Capture the cell that displays the provided text and extract its [x, y] central coordinate. 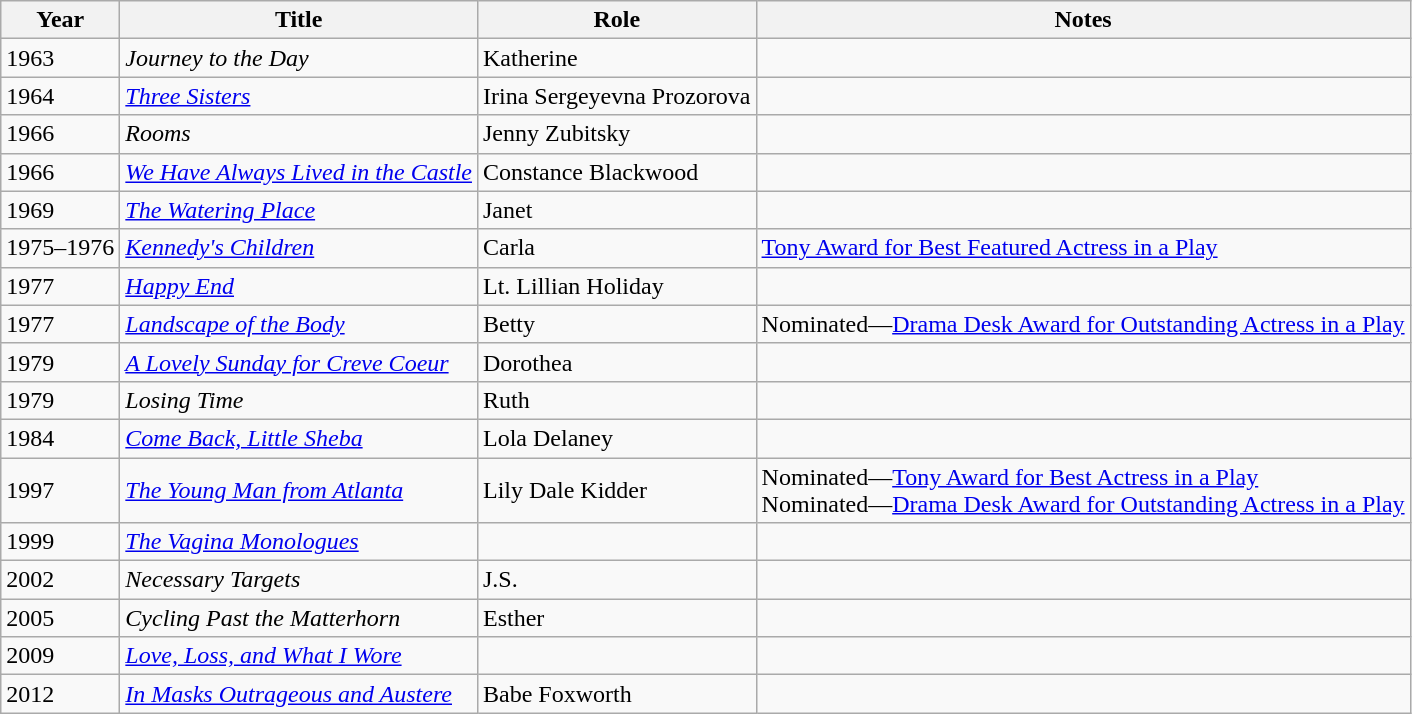
2002 [60, 580]
Journey to the Day [299, 58]
1999 [60, 542]
The Watering Place [299, 210]
Ruth [616, 400]
In Masks Outrageous and Austere [299, 694]
Losing Time [299, 400]
Babe Foxworth [616, 694]
Jenny Zubitsky [616, 134]
2009 [60, 656]
The Vagina Monologues [299, 542]
J.S. [616, 580]
The Young Man from Atlanta [299, 490]
1984 [60, 438]
Esther [616, 618]
Carla [616, 248]
1969 [60, 210]
Three Sisters [299, 96]
Happy End [299, 286]
Nominated—Drama Desk Award for Outstanding Actress in a Play [1083, 324]
Irina Sergeyevna Prozorova [616, 96]
Kennedy's Children [299, 248]
Notes [1083, 20]
Cycling Past the Matterhorn [299, 618]
Constance Blackwood [616, 172]
Dorothea [616, 362]
Love, Loss, and What I Wore [299, 656]
1964 [60, 96]
Role [616, 20]
Katherine [616, 58]
Come Back, Little Sheba [299, 438]
Nominated—Tony Award for Best Actress in a PlayNominated—Drama Desk Award for Outstanding Actress in a Play [1083, 490]
Necessary Targets [299, 580]
Year [60, 20]
1975–1976 [60, 248]
Janet [616, 210]
Rooms [299, 134]
Tony Award for Best Featured Actress in a Play [1083, 248]
2005 [60, 618]
Landscape of the Body [299, 324]
1963 [60, 58]
Lt. Lillian Holiday [616, 286]
A Lovely Sunday for Creve Coeur [299, 362]
Lily Dale Kidder [616, 490]
Title [299, 20]
2012 [60, 694]
We Have Always Lived in the Castle [299, 172]
1997 [60, 490]
Lola Delaney [616, 438]
Betty [616, 324]
